Pinpoint the cell where the given text exists, returning its [x, y] midpoint coordinate. 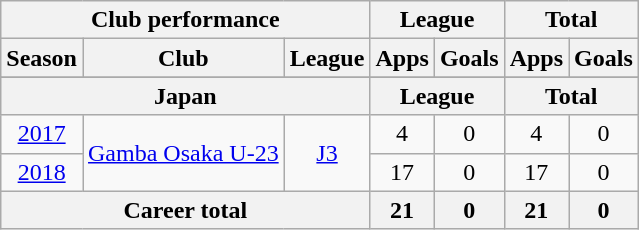
2017 [42, 134]
J3 [327, 153]
Japan [186, 96]
Season [42, 58]
Career total [186, 210]
Gamba Osaka U-23 [183, 153]
Club [183, 58]
Club performance [186, 20]
2018 [42, 172]
